Return (X, Y) of the center of cell containing provided text 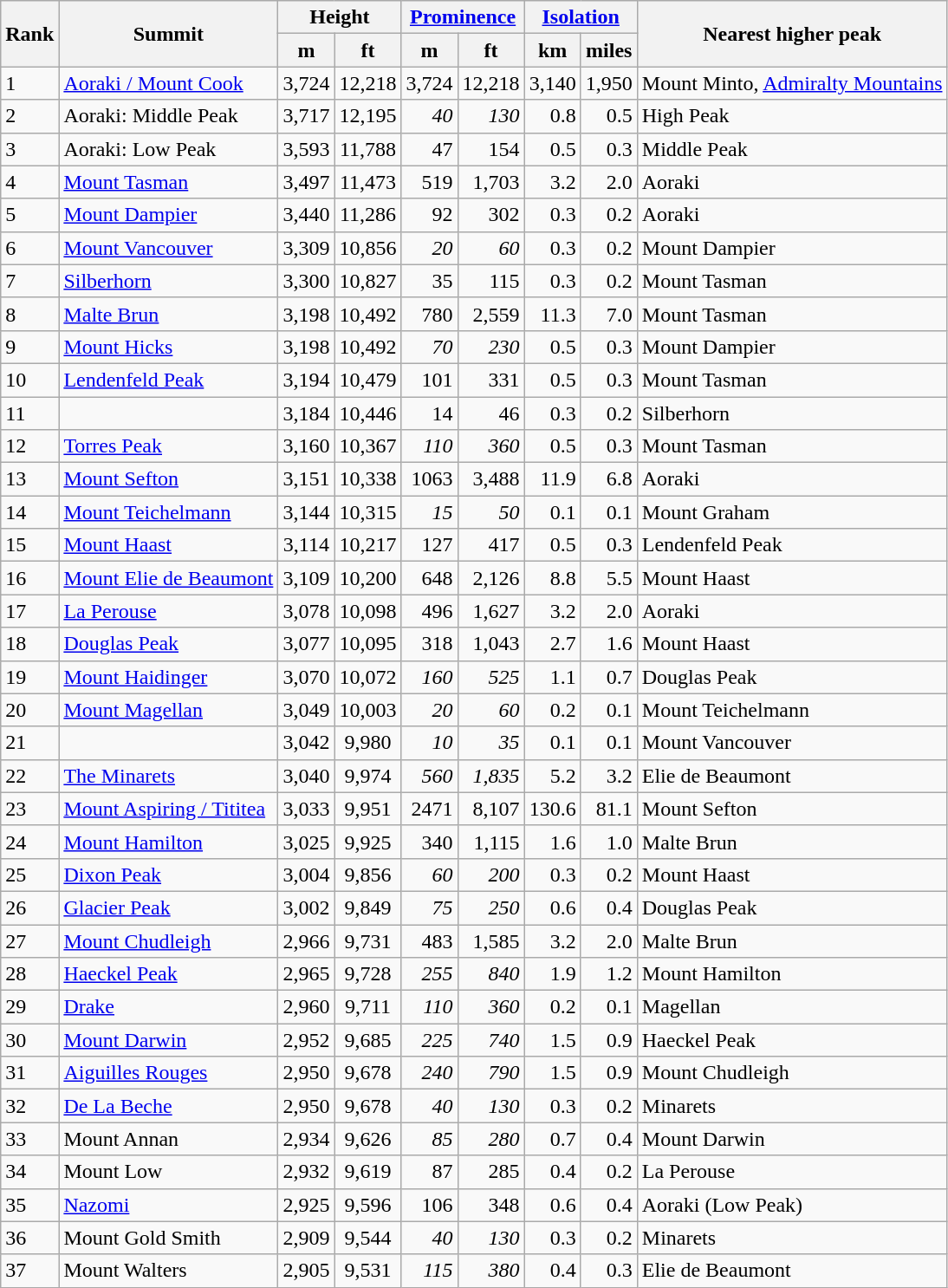
225 (430, 1040)
9,596 (367, 1205)
240 (430, 1073)
1.2 (608, 974)
10,446 (367, 413)
340 (430, 842)
11.9 (553, 479)
31 (29, 1073)
Middle Peak (792, 149)
2,965 (307, 974)
Height (340, 17)
Magellan (792, 1007)
11,788 (367, 149)
8,107 (490, 809)
9 (29, 347)
25 (29, 875)
10,315 (367, 512)
2,934 (307, 1139)
1.0 (608, 842)
92 (430, 215)
3,151 (307, 479)
75 (430, 907)
1,043 (490, 644)
3,309 (307, 248)
3,440 (307, 215)
9,619 (367, 1172)
2,932 (307, 1172)
36 (29, 1238)
11,473 (367, 182)
9,980 (367, 743)
3,070 (307, 677)
32 (29, 1106)
Nazomi (168, 1205)
3,717 (307, 116)
302 (490, 215)
1063 (430, 479)
Torres Peak (168, 446)
Mount Magellan (168, 710)
1,835 (490, 776)
2,960 (307, 1007)
High Peak (792, 116)
9,711 (367, 1007)
0.8 (553, 116)
11 (29, 413)
3 (29, 149)
70 (430, 347)
127 (430, 545)
7.0 (608, 314)
Mount Haidinger (168, 677)
24 (29, 842)
26 (29, 907)
37 (29, 1271)
3,040 (307, 776)
4 (29, 182)
19 (29, 677)
255 (430, 974)
3,109 (307, 578)
3,077 (307, 644)
Dixon Peak (168, 875)
1,115 (490, 842)
9,731 (367, 940)
2,952 (307, 1040)
280 (490, 1139)
9,531 (367, 1271)
11,286 (367, 215)
23 (29, 809)
2,126 (490, 578)
1.1 (553, 677)
Aoraki / Mount Cook (168, 83)
10,200 (367, 578)
1.9 (553, 974)
840 (490, 974)
318 (430, 644)
Isolation (581, 17)
Drake (168, 1007)
2,909 (307, 1238)
2 (29, 116)
9,685 (367, 1040)
Rank (29, 34)
5 (29, 215)
1,703 (490, 182)
1,585 (490, 940)
22 (29, 776)
Prominence (463, 17)
3,194 (307, 380)
519 (430, 182)
2,925 (307, 1205)
496 (430, 611)
46 (490, 413)
9,856 (367, 875)
10,003 (367, 710)
3,114 (307, 545)
9,849 (367, 907)
8 (29, 314)
Glacier Peak (168, 907)
Mount Gold Smith (168, 1238)
10,367 (367, 446)
Mount Elie de Beaumont (168, 578)
Aoraki (Low Peak) (792, 1205)
10,072 (367, 677)
9,925 (367, 842)
3,025 (307, 842)
Mount Walters (168, 1271)
9,544 (367, 1238)
Mount Minto, Admiralty Mountains (792, 83)
18 (29, 644)
10,856 (367, 248)
2,966 (307, 940)
12,195 (367, 116)
Aiguilles Rouges (168, 1073)
230 (490, 347)
30 (29, 1040)
17 (29, 611)
10,479 (367, 380)
3,049 (307, 710)
10,098 (367, 611)
483 (430, 940)
3,002 (307, 907)
780 (430, 314)
648 (430, 578)
Mount Annan (168, 1139)
28 (29, 974)
3,033 (307, 809)
29 (29, 1007)
3,593 (307, 149)
380 (490, 1271)
10,095 (367, 644)
13 (29, 479)
Mount Graham (792, 512)
348 (490, 1205)
1,950 (608, 83)
331 (490, 380)
2471 (430, 809)
Aoraki: Middle Peak (168, 116)
106 (430, 1205)
3,144 (307, 512)
3,004 (307, 875)
3,497 (307, 182)
3,300 (307, 281)
160 (430, 677)
Aoraki: Low Peak (168, 149)
85 (430, 1139)
Summit (168, 34)
2,559 (490, 314)
3,160 (307, 446)
47 (430, 149)
9,626 (367, 1139)
The Minarets (168, 776)
525 (490, 677)
11.3 (553, 314)
2.7 (553, 644)
6.8 (608, 479)
1,627 (490, 611)
285 (490, 1172)
km (553, 50)
7 (29, 281)
3,078 (307, 611)
Nearest higher peak (792, 34)
3,140 (553, 83)
560 (430, 776)
10,338 (367, 479)
34 (29, 1172)
81.1 (608, 809)
16 (29, 578)
27 (29, 940)
10,827 (367, 281)
790 (490, 1073)
Mount Aspiring / Tititea (168, 809)
101 (430, 380)
Mount Hicks (168, 347)
8.8 (553, 578)
3,488 (490, 479)
9,728 (367, 974)
21 (29, 743)
740 (490, 1040)
130.6 (553, 809)
5.2 (553, 776)
154 (490, 149)
250 (490, 907)
12 (29, 446)
9,951 (367, 809)
miles (608, 50)
50 (490, 512)
87 (430, 1172)
3,184 (307, 413)
3,042 (307, 743)
6 (29, 248)
10,217 (367, 545)
417 (490, 545)
33 (29, 1139)
1 (29, 83)
200 (490, 875)
De La Beche (168, 1106)
9,974 (367, 776)
Mount Low (168, 1172)
2,905 (307, 1271)
5.5 (608, 578)
